Determine the (X, Y) coordinate at the center of the cell enclosing the given text.  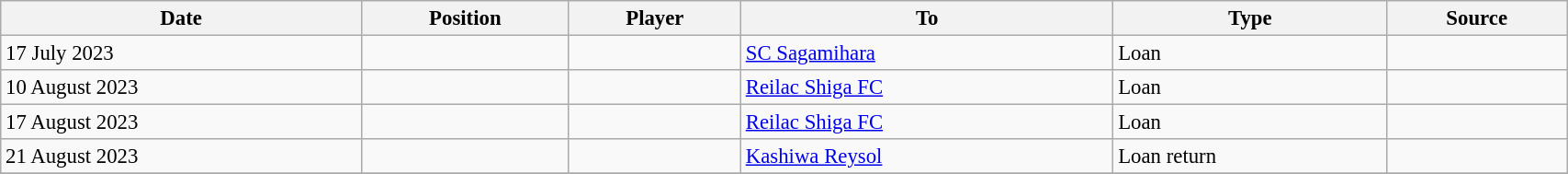
SC Sagamihara (926, 53)
Player (654, 18)
Date (182, 18)
Type (1250, 18)
To (926, 18)
Position (465, 18)
10 August 2023 (182, 87)
Loan return (1250, 157)
21 August 2023 (182, 157)
Source (1477, 18)
Kashiwa Reysol (926, 157)
17 August 2023 (182, 122)
17 July 2023 (182, 53)
